Find where the given text appears and provide that cell's center as (x, y) coordinate. 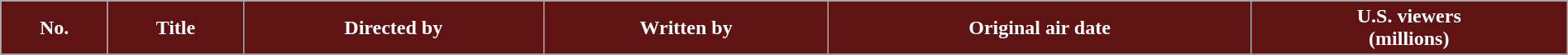
Written by (686, 28)
Title (175, 28)
U.S. viewers(millions) (1409, 28)
Original air date (1040, 28)
No. (55, 28)
Directed by (394, 28)
